Extract the (x, y) coordinate from the center of the cell holding the provided text.  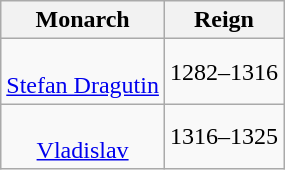
Reign (224, 20)
1316–1325 (224, 136)
1282–1316 (224, 72)
Monarch (83, 20)
Vladislav (83, 136)
Stefan Dragutin (83, 72)
